Search for the cell housing the specified text and yield its [X, Y] center coordinate. 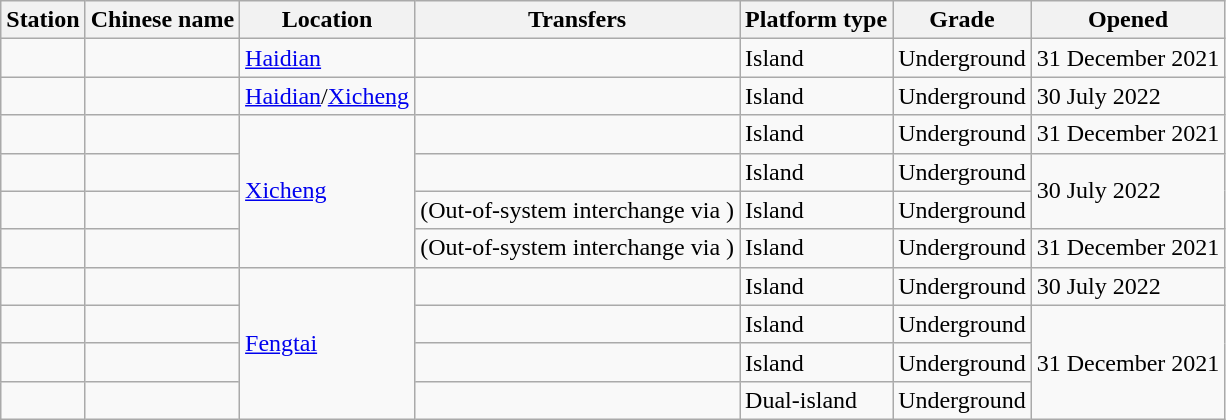
Dual-island [816, 400]
Location [328, 20]
Xicheng [328, 191]
Opened [1128, 20]
Fengtai [328, 343]
Haidian [328, 58]
Station [43, 20]
Transfers [578, 20]
Haidian/Xicheng [328, 96]
Chinese name [162, 20]
Platform type [816, 20]
Grade [962, 20]
